Detect which cell encompasses the target text, then output its (x, y) center coordinate. 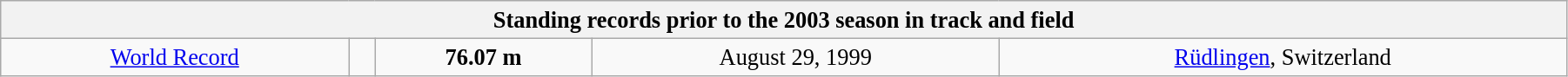
Standing records prior to the 2003 season in track and field (784, 19)
August 29, 1999 (795, 57)
Rüdlingen, Switzerland (1283, 57)
76.07 m (484, 57)
World Record (175, 57)
